Extract the (X, Y) coordinate from the center of the cell holding the provided text.  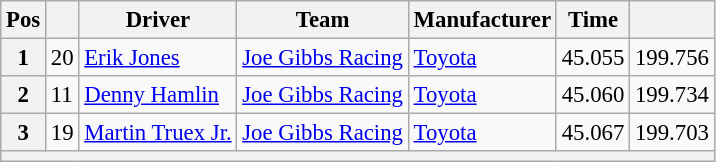
Denny Hamlin (158, 95)
Time (592, 20)
45.067 (592, 133)
20 (62, 58)
Team (322, 20)
Pos (24, 20)
11 (62, 95)
2 (24, 95)
199.734 (672, 95)
199.703 (672, 133)
1 (24, 58)
Erik Jones (158, 58)
45.055 (592, 58)
Martin Truex Jr. (158, 133)
45.060 (592, 95)
3 (24, 133)
Driver (158, 20)
199.756 (672, 58)
19 (62, 133)
Manufacturer (482, 20)
